Search for the cell housing the specified text and yield its (X, Y) center coordinate. 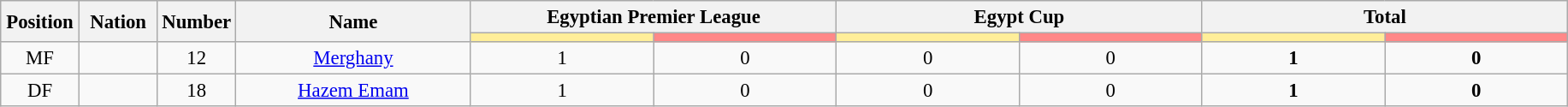
12 (197, 58)
Name (354, 21)
Egypt Cup (1020, 17)
MF (40, 58)
18 (197, 91)
Nation (118, 21)
Total (1385, 17)
Egyptian Premier League (654, 17)
Hazem Emam (354, 91)
Number (197, 21)
Merghany (354, 58)
Position (40, 21)
DF (40, 91)
